Detect which cell encompasses the target text, then output its (X, Y) center coordinate. 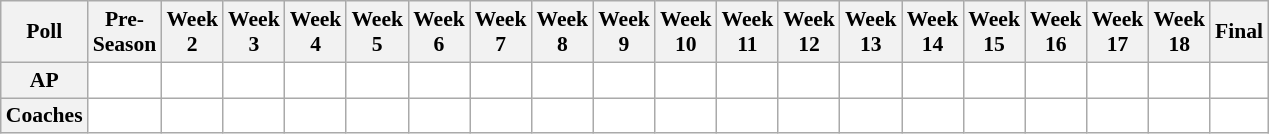
Week8 (562, 32)
Poll (44, 32)
Week18 (1179, 32)
Week12 (809, 32)
Week9 (624, 32)
Week7 (501, 32)
Coaches (44, 116)
Week5 (377, 32)
Week11 (748, 32)
Week13 (871, 32)
Week4 (316, 32)
Week16 (1056, 32)
Pre-Season (125, 32)
Week14 (933, 32)
Week2 (192, 32)
Final (1239, 32)
AP (44, 80)
Week15 (994, 32)
Week3 (254, 32)
Week10 (686, 32)
Week6 (439, 32)
Week17 (1118, 32)
